Extract the (X, Y) coordinate from the center of the cell holding the provided text.  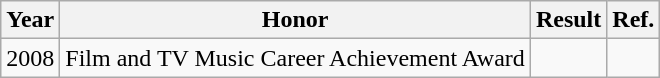
Result (568, 20)
2008 (30, 58)
Film and TV Music Career Achievement Award (296, 58)
Honor (296, 20)
Year (30, 20)
Ref. (634, 20)
